Search for the cell housing the specified text and yield its [X, Y] center coordinate. 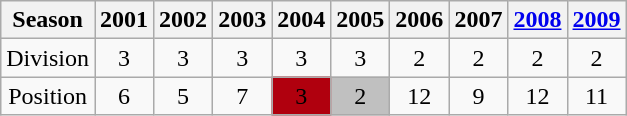
2002 [184, 20]
Division [48, 58]
2004 [302, 20]
2001 [124, 20]
11 [596, 96]
2005 [360, 20]
2007 [478, 20]
2009 [596, 20]
2008 [538, 20]
9 [478, 96]
7 [242, 96]
2003 [242, 20]
6 [124, 96]
2006 [420, 20]
Season [48, 20]
5 [184, 96]
Position [48, 96]
